Locate the cell with the specified text and output its [x, y] center coordinate. 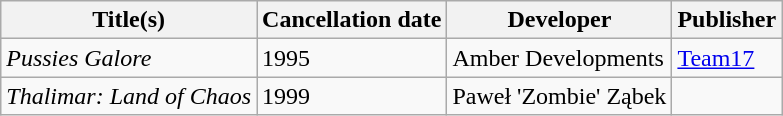
Paweł 'Zombie' Ząbek [560, 96]
Team17 [727, 58]
1999 [352, 96]
Title(s) [129, 20]
1995 [352, 58]
Developer [560, 20]
Pussies Galore [129, 58]
Publisher [727, 20]
Thalimar: Land of Chaos [129, 96]
Amber Developments [560, 58]
Cancellation date [352, 20]
